Search for the cell housing the specified text and yield its [x, y] center coordinate. 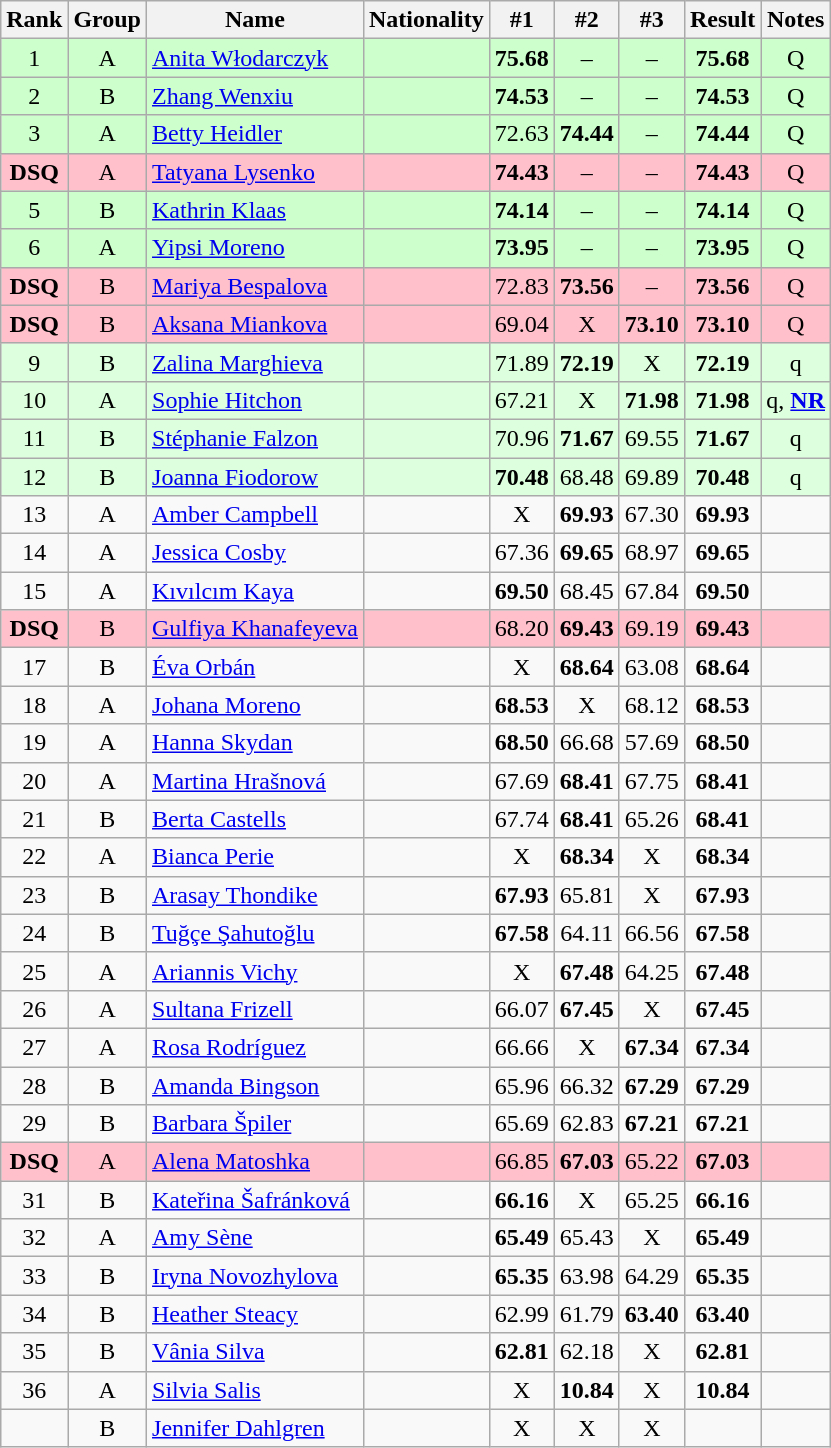
33 [34, 1276]
Rank [34, 20]
34 [34, 1314]
3 [34, 134]
Amy Sène [256, 1238]
Zhang Wenxiu [256, 96]
64.29 [652, 1276]
70.96 [522, 438]
#1 [522, 20]
Notes [796, 20]
71.89 [522, 362]
65.25 [652, 1200]
66.66 [522, 1047]
Éva Orbán [256, 667]
Jessica Cosby [256, 553]
57.69 [652, 743]
Group [108, 20]
Martina Hrašnová [256, 781]
68.20 [522, 629]
24 [34, 933]
66.32 [586, 1085]
Vânia Silva [256, 1352]
Iryna Novozhylova [256, 1276]
#2 [586, 20]
Tatyana Lysenko [256, 172]
12 [34, 477]
29 [34, 1124]
Yipsi Moreno [256, 248]
Ariannis Vichy [256, 971]
Sophie Hitchon [256, 400]
15 [34, 591]
64.25 [652, 971]
Silvia Salis [256, 1390]
#3 [652, 20]
72.83 [522, 286]
66.68 [586, 743]
Stéphanie Falzon [256, 438]
66.07 [522, 1009]
17 [34, 667]
31 [34, 1200]
67.74 [522, 819]
65.26 [652, 819]
23 [34, 895]
Nationality [426, 20]
Aksana Miankova [256, 324]
64.11 [586, 933]
69.55 [652, 438]
Anita Włodarczyk [256, 58]
65.22 [652, 1162]
66.56 [652, 933]
Kathrin Klaas [256, 210]
Heather Steacy [256, 1314]
10 [34, 400]
67.75 [652, 781]
25 [34, 971]
Barbara Špiler [256, 1124]
36 [34, 1390]
Zalina Marghieva [256, 362]
65.96 [522, 1085]
6 [34, 248]
Mariya Bespalova [256, 286]
68.48 [586, 477]
28 [34, 1085]
Betty Heidler [256, 134]
Kateřina Šafránková [256, 1200]
61.79 [586, 1314]
Jennifer Dahlgren [256, 1428]
68.97 [652, 553]
Hanna Skydan [256, 743]
22 [34, 857]
65.69 [522, 1124]
q, NR [796, 400]
Amber Campbell [256, 515]
67.84 [652, 591]
27 [34, 1047]
67.30 [652, 515]
62.83 [586, 1124]
Rosa Rodríguez [256, 1047]
14 [34, 553]
11 [34, 438]
68.45 [586, 591]
Sultana Frizell [256, 1009]
69.19 [652, 629]
Tuğçe Şahutoğlu [256, 933]
62.18 [586, 1352]
19 [34, 743]
32 [34, 1238]
Bianca Perie [256, 857]
69.89 [652, 477]
Alena Matoshka [256, 1162]
20 [34, 781]
66.85 [522, 1162]
Gulfiya Khanafeyeva [256, 629]
Johana Moreno [256, 705]
1 [34, 58]
26 [34, 1009]
21 [34, 819]
Amanda Bingson [256, 1085]
Berta Castells [256, 819]
18 [34, 705]
2 [34, 96]
Arasay Thondike [256, 895]
62.99 [522, 1314]
Kıvılcım Kaya [256, 591]
67.69 [522, 781]
Result [722, 20]
9 [34, 362]
35 [34, 1352]
69.04 [522, 324]
63.98 [586, 1276]
5 [34, 210]
68.12 [652, 705]
63.08 [652, 667]
72.63 [522, 134]
13 [34, 515]
Name [256, 20]
65.43 [586, 1238]
Joanna Fiodorow [256, 477]
67.36 [522, 553]
65.81 [586, 895]
